Output the [x, y] coordinate of the center of the cell containing the given text.  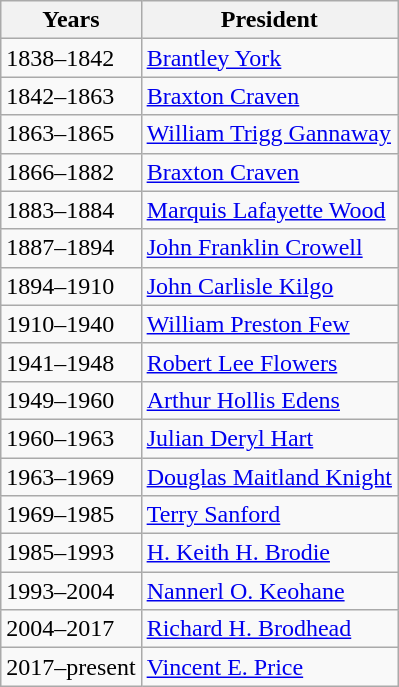
Arthur Hollis Edens [269, 400]
Marquis Lafayette Wood [269, 210]
1941–1948 [71, 362]
1985–1993 [71, 553]
Richard H. Brodhead [269, 629]
William Trigg Gannaway [269, 134]
1969–1985 [71, 515]
Douglas Maitland Knight [269, 477]
2017–present [71, 667]
John Carlisle Kilgo [269, 286]
1963–1969 [71, 477]
William Preston Few [269, 324]
1883–1884 [71, 210]
Vincent E. Price [269, 667]
H. Keith H. Brodie [269, 553]
1960–1963 [71, 438]
Years [71, 20]
1863–1865 [71, 134]
2004–2017 [71, 629]
Robert Lee Flowers [269, 362]
Terry Sanford [269, 515]
1866–1882 [71, 172]
Nannerl O. Keohane [269, 591]
1838–1842 [71, 58]
1887–1894 [71, 248]
John Franklin Crowell [269, 248]
1894–1910 [71, 286]
1993–2004 [71, 591]
Julian Deryl Hart [269, 438]
President [269, 20]
1910–1940 [71, 324]
1949–1960 [71, 400]
Brantley York [269, 58]
1842–1863 [71, 96]
